Return [X, Y] of the center of cell containing provided text 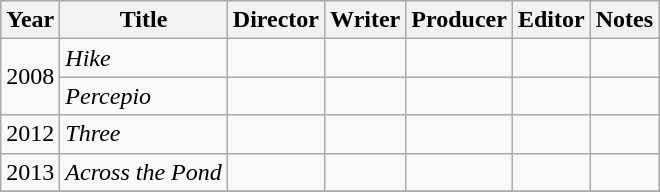
Across the Pond [144, 172]
Percepio [144, 96]
2012 [30, 134]
Editor [551, 20]
2008 [30, 77]
2013 [30, 172]
Year [30, 20]
Three [144, 134]
Writer [366, 20]
Notes [624, 20]
Director [276, 20]
Hike [144, 58]
Title [144, 20]
Producer [460, 20]
